Output the (x, y) coordinate of the center of the cell containing the given text.  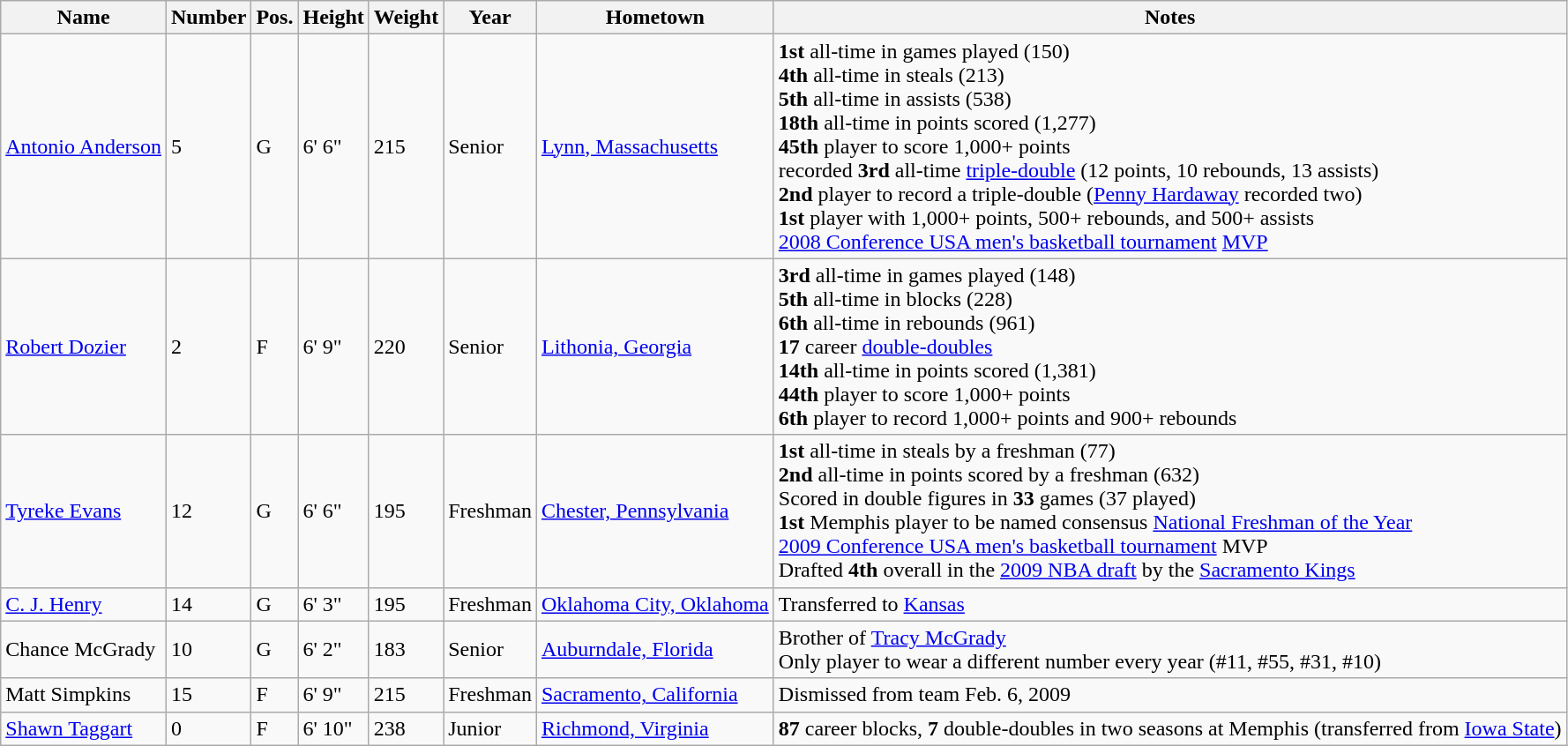
10 (208, 649)
Auburndale, Florida (654, 649)
Name (84, 18)
0 (208, 728)
Richmond, Virginia (654, 728)
Lynn, Massachusetts (654, 146)
220 (406, 347)
Tyreke Evans (84, 511)
238 (406, 728)
Matt Simpkins (84, 695)
Brother of Tracy McGradyOnly player to wear a different number every year (#11, #55, #31, #10) (1169, 649)
Junior (490, 728)
Year (490, 18)
Dismissed from team Feb. 6, 2009 (1169, 695)
C. J. Henry (84, 604)
5 (208, 146)
Pos. (275, 18)
6' 3" (333, 604)
Lithonia, Georgia (654, 347)
Weight (406, 18)
Antonio Anderson (84, 146)
Hometown (654, 18)
Sacramento, California (654, 695)
6' 10" (333, 728)
87 career blocks, 7 double-doubles in two seasons at Memphis (transferred from Iowa State) (1169, 728)
Chance McGrady (84, 649)
Transferred to Kansas (1169, 604)
183 (406, 649)
15 (208, 695)
Oklahoma City, Oklahoma (654, 604)
14 (208, 604)
6' 2" (333, 649)
Chester, Pennsylvania (654, 511)
Robert Dozier (84, 347)
Number (208, 18)
2 (208, 347)
Shawn Taggart (84, 728)
12 (208, 511)
Notes (1169, 18)
Height (333, 18)
